Identify which cell holds the provided text, then report its (X, Y) central coordinate. 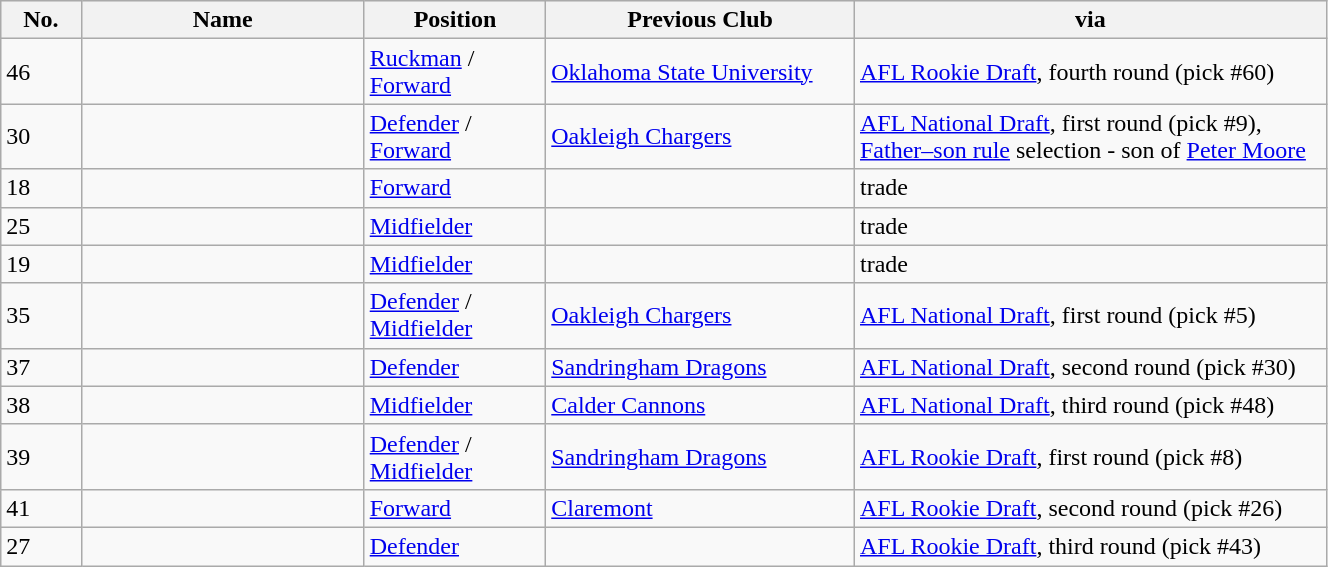
AFL National Draft, first round (pick #9), Father–son rule selection - son of Peter Moore (1090, 136)
AFL National Draft, second round (pick #30) (1090, 367)
30 (41, 136)
Position (455, 20)
41 (41, 508)
AFL Rookie Draft, first round (pick #8) (1090, 456)
25 (41, 226)
27 (41, 546)
19 (41, 264)
Ruckman / Forward (455, 72)
46 (41, 72)
Calder Cannons (700, 405)
35 (41, 316)
Oklahoma State University (700, 72)
18 (41, 188)
AFL Rookie Draft, second round (pick #26) (1090, 508)
AFL Rookie Draft, fourth round (pick #60) (1090, 72)
Previous Club (700, 20)
39 (41, 456)
37 (41, 367)
AFL National Draft, third round (pick #48) (1090, 405)
No. (41, 20)
Name (222, 20)
via (1090, 20)
AFL Rookie Draft, third round (pick #43) (1090, 546)
38 (41, 405)
Claremont (700, 508)
Defender / Forward (455, 136)
AFL National Draft, first round (pick #5) (1090, 316)
